Pinpoint the cell where the given text exists, returning its (X, Y) midpoint coordinate. 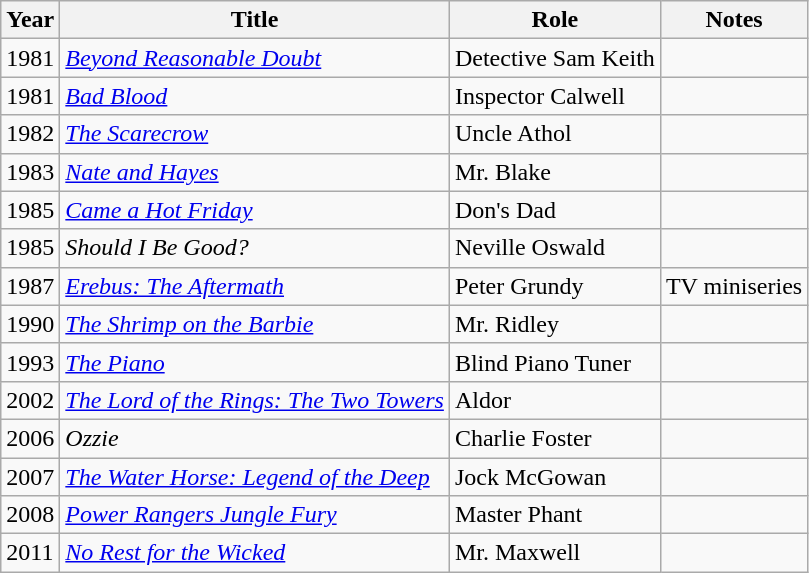
Master Phant (554, 515)
1987 (30, 286)
Aldor (554, 400)
Role (554, 20)
1993 (30, 362)
Year (30, 20)
Beyond Reasonable Doubt (255, 58)
The Scarecrow (255, 134)
2006 (30, 438)
Blind Piano Tuner (554, 362)
Mr. Ridley (554, 324)
Peter Grundy (554, 286)
Bad Blood (255, 96)
2007 (30, 477)
Mr. Blake (554, 172)
The Lord of the Rings: The Two Towers (255, 400)
Came a Hot Friday (255, 210)
Power Rangers Jungle Fury (255, 515)
Mr. Maxwell (554, 553)
Nate and Hayes (255, 172)
Ozzie (255, 438)
2008 (30, 515)
Title (255, 20)
1983 (30, 172)
Uncle Athol (554, 134)
2002 (30, 400)
The Shrimp on the Barbie (255, 324)
Charlie Foster (554, 438)
Don's Dad (554, 210)
Notes (734, 20)
The Piano (255, 362)
Erebus: The Aftermath (255, 286)
Neville Oswald (554, 248)
Jock McGowan (554, 477)
1982 (30, 134)
TV miniseries (734, 286)
Inspector Calwell (554, 96)
Should I Be Good? (255, 248)
The Water Horse: Legend of the Deep (255, 477)
Detective Sam Keith (554, 58)
2011 (30, 553)
No Rest for the Wicked (255, 553)
1990 (30, 324)
